Provide the (x, y) coordinate of the cell's center where the given text is located.  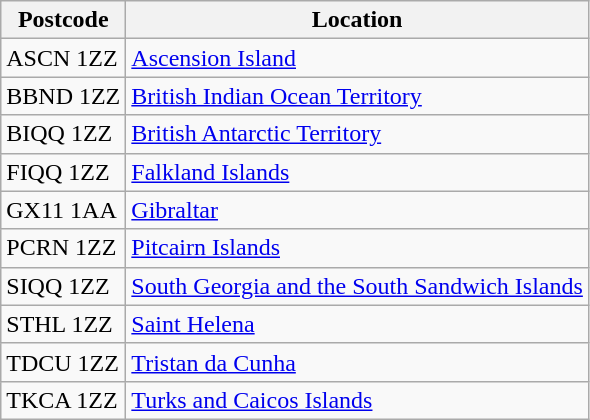
Gibraltar (358, 210)
Falkland Islands (358, 172)
BIQQ 1ZZ (64, 134)
Tristan da Cunha (358, 362)
Location (358, 20)
GX11 1AA (64, 210)
ASCN 1ZZ (64, 58)
TKCA 1ZZ (64, 400)
British Indian Ocean Territory (358, 96)
Saint Helena (358, 324)
STHL 1ZZ (64, 324)
BBND 1ZZ (64, 96)
Ascension Island (358, 58)
Pitcairn Islands (358, 248)
Turks and Caicos Islands (358, 400)
TDCU 1ZZ (64, 362)
British Antarctic Territory (358, 134)
South Georgia and the South Sandwich Islands (358, 286)
PCRN 1ZZ (64, 248)
Postcode (64, 20)
FIQQ 1ZZ (64, 172)
SIQQ 1ZZ (64, 286)
